Scan for the cell matching the given text and deliver its [x, y] coordinate at center. 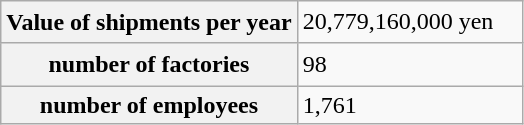
number of factories [149, 64]
number of employees [149, 105]
20,779,160,000 yen [410, 22]
Value of shipments per year [149, 22]
98 [410, 64]
1,761 [410, 105]
